Determine the [x, y] coordinate at the center of the cell enclosing the given text.  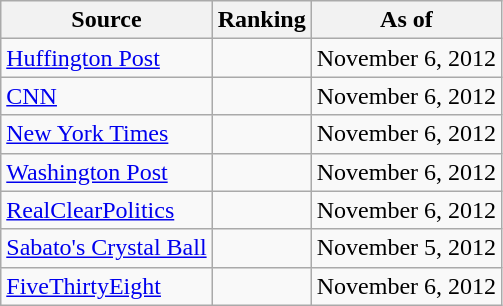
FiveThirtyEight [106, 286]
Source [106, 20]
RealClearPolitics [106, 210]
Sabato's Crystal Ball [106, 248]
Washington Post [106, 172]
CNN [106, 96]
As of [406, 20]
New York Times [106, 134]
November 5, 2012 [406, 248]
Ranking [262, 20]
Huffington Post [106, 58]
